Return the (x, y) coordinate for the center point of the cell that contains the specified text.  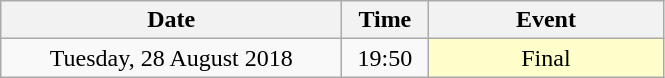
19:50 (385, 58)
Time (385, 20)
Event (546, 20)
Date (172, 20)
Tuesday, 28 August 2018 (172, 58)
Final (546, 58)
